Detect which cell encompasses the target text, then output its [x, y] center coordinate. 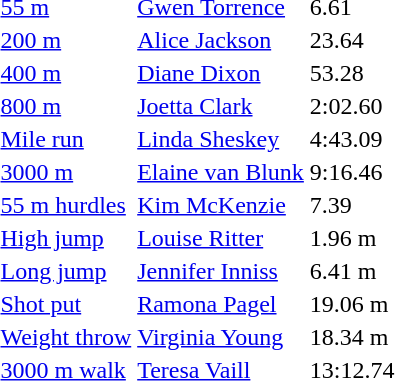
Jennifer Inniss [221, 271]
Linda Sheskey [221, 139]
Virginia Young [221, 337]
Ramona Pagel [221, 304]
Louise Ritter [221, 238]
Alice Jackson [221, 40]
Kim McKenzie [221, 205]
Elaine van Blunk [221, 172]
Diane Dixon [221, 73]
Joetta Clark [221, 106]
